Extract the (X, Y) coordinate from the center of the cell holding the provided text.  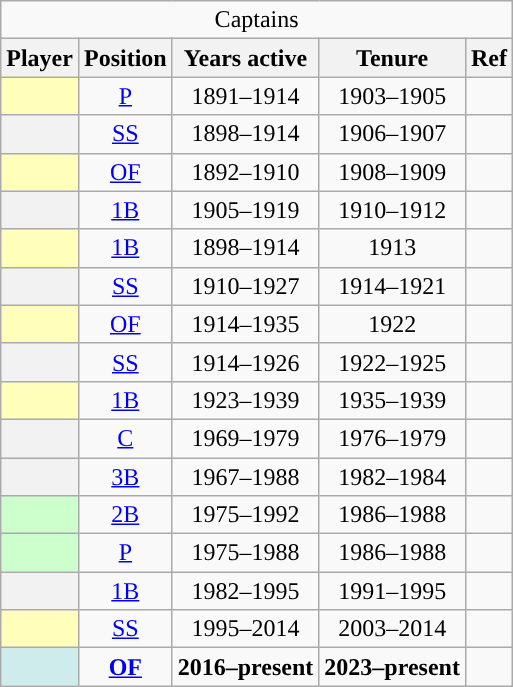
2003–2014 (392, 629)
1935–1939 (392, 400)
1906–1907 (392, 134)
1891–1914 (246, 96)
2016–present (246, 667)
1923–1939 (246, 400)
1982–1984 (392, 477)
1908–1909 (392, 172)
1910–1927 (246, 286)
1903–1905 (392, 96)
1922 (392, 324)
1905–1919 (246, 210)
1892–1910 (246, 172)
Captains (257, 20)
1975–1992 (246, 515)
Tenure (392, 58)
1991–1995 (392, 591)
1910–1912 (392, 210)
Years active (246, 58)
1982–1995 (246, 591)
1976–1979 (392, 438)
1967–1988 (246, 477)
3B (125, 477)
1913 (392, 248)
1922–1925 (392, 362)
Player (40, 58)
1914–1921 (392, 286)
2023–present (392, 667)
1969–1979 (246, 438)
2B (125, 515)
C (125, 438)
Position (125, 58)
Ref (488, 58)
1914–1935 (246, 324)
1975–1988 (246, 553)
1914–1926 (246, 362)
1995–2014 (246, 629)
